Capture the cell that displays the provided text and extract its [x, y] central coordinate. 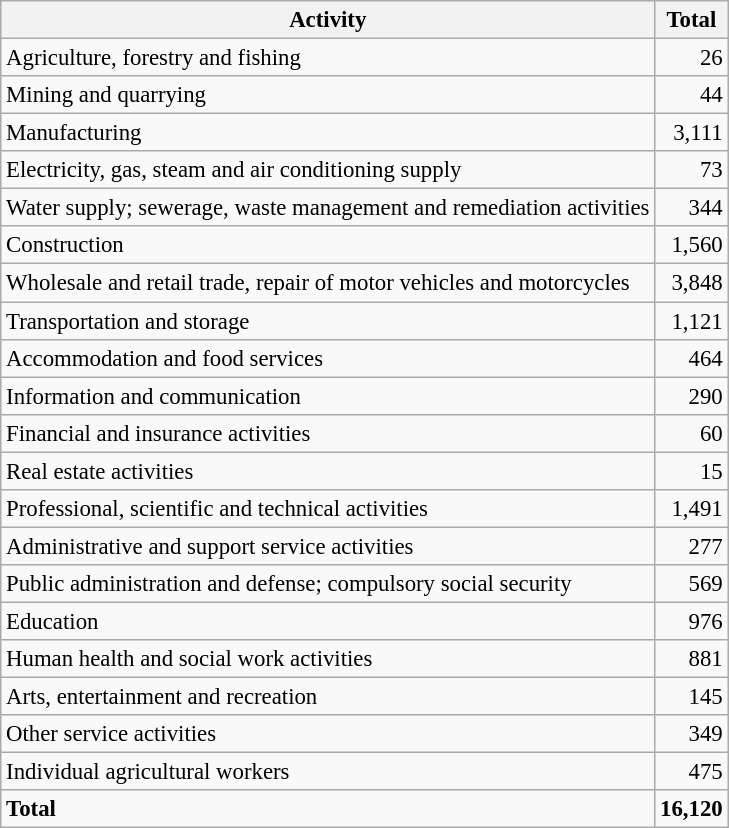
Construction [328, 245]
60 [692, 433]
Accommodation and food services [328, 358]
344 [692, 208]
Financial and insurance activities [328, 433]
Other service activities [328, 734]
3,111 [692, 133]
16,120 [692, 809]
26 [692, 58]
569 [692, 584]
3,848 [692, 283]
Manufacturing [328, 133]
277 [692, 546]
976 [692, 621]
Real estate activities [328, 471]
1,121 [692, 321]
44 [692, 95]
Agriculture, forestry and fishing [328, 58]
Water supply; sewerage, waste management and remediation activities [328, 208]
Information and communication [328, 396]
Wholesale and retail trade, repair of motor vehicles and motorcycles [328, 283]
349 [692, 734]
464 [692, 358]
Education [328, 621]
Public administration and defense; compulsory social security [328, 584]
Activity [328, 20]
290 [692, 396]
Mining and quarrying [328, 95]
Individual agricultural workers [328, 772]
15 [692, 471]
475 [692, 772]
1,491 [692, 509]
145 [692, 697]
Administrative and support service activities [328, 546]
Human health and social work activities [328, 659]
881 [692, 659]
Transportation and storage [328, 321]
Professional, scientific and technical activities [328, 509]
73 [692, 170]
1,560 [692, 245]
Arts, entertainment and recreation [328, 697]
Electricity, gas, steam and air conditioning supply [328, 170]
